Return (x, y) of the center of cell containing provided text 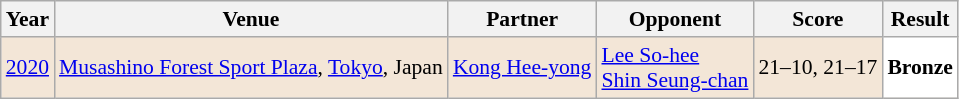
Bronze (920, 68)
Result (920, 19)
Score (818, 19)
21–10, 21–17 (818, 68)
Kong Hee-yong (522, 68)
Lee So-hee Shin Seung-chan (674, 68)
Musashino Forest Sport Plaza, Tokyo, Japan (251, 68)
Venue (251, 19)
Opponent (674, 19)
Partner (522, 19)
Year (28, 19)
2020 (28, 68)
